Output the [X, Y] coordinate of the center of the cell containing the given text.  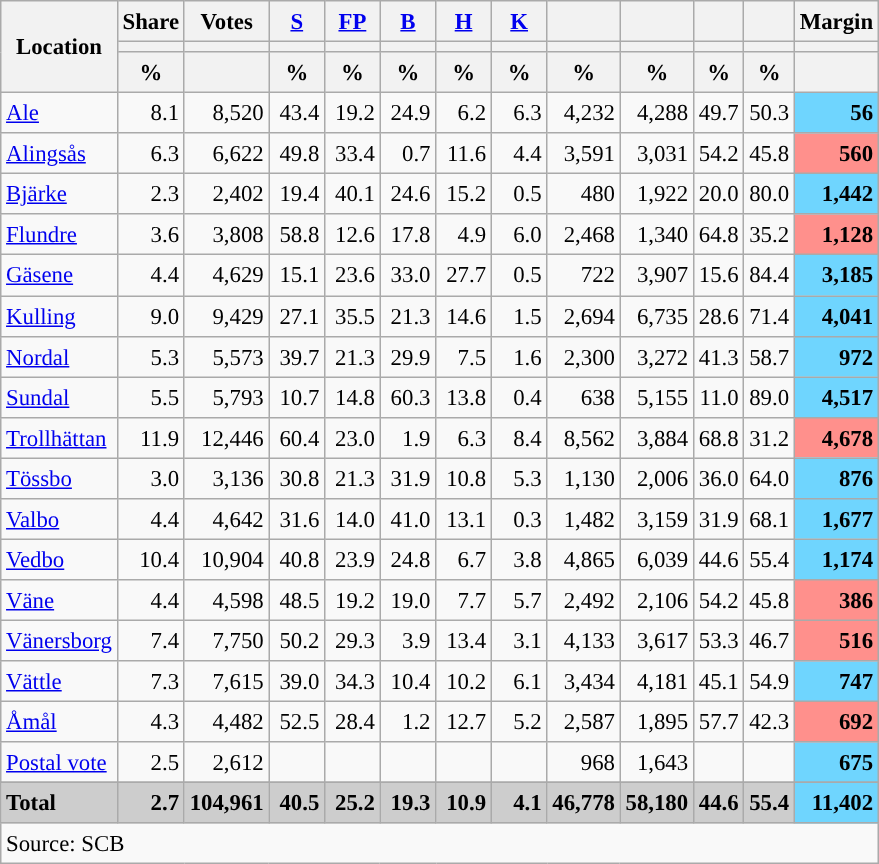
4,288 [656, 114]
25.2 [353, 804]
638 [584, 398]
40.5 [297, 804]
1,895 [656, 722]
35.5 [353, 316]
Vättle [59, 682]
12,446 [226, 438]
0.3 [519, 520]
6.2 [464, 114]
Väne [59, 600]
10.8 [464, 478]
Source: SCB [440, 844]
2,006 [656, 478]
876 [836, 478]
31.6 [297, 520]
19.4 [297, 194]
46.7 [769, 640]
Flundre [59, 234]
2.7 [150, 804]
46,778 [584, 804]
3.6 [150, 234]
5,155 [656, 398]
1,130 [584, 478]
36.0 [718, 478]
B [408, 22]
S [297, 22]
4.3 [150, 722]
56 [836, 114]
1.9 [408, 438]
1.6 [519, 356]
11.0 [718, 398]
Votes [226, 22]
28.6 [718, 316]
29.3 [353, 640]
10.7 [297, 398]
6,039 [656, 560]
13.1 [464, 520]
Vänersborg [59, 640]
7,615 [226, 682]
53.3 [718, 640]
1,340 [656, 234]
5,793 [226, 398]
675 [836, 762]
2.5 [150, 762]
1,174 [836, 560]
5.7 [519, 600]
11.9 [150, 438]
0.7 [408, 154]
6,622 [226, 154]
5.5 [150, 398]
19.0 [408, 600]
14.6 [464, 316]
23.6 [353, 276]
2,492 [584, 600]
33.4 [353, 154]
13.8 [464, 398]
2,106 [656, 600]
4,678 [836, 438]
2,402 [226, 194]
2,612 [226, 762]
1.5 [519, 316]
58.7 [769, 356]
24.9 [408, 114]
40.8 [297, 560]
4,865 [584, 560]
4.9 [464, 234]
968 [584, 762]
49.8 [297, 154]
58.8 [297, 234]
1,922 [656, 194]
Kulling [59, 316]
Sundal [59, 398]
2.3 [150, 194]
10.2 [464, 682]
57.7 [718, 722]
24.6 [408, 194]
FP [353, 22]
50.2 [297, 640]
Nordal [59, 356]
33.0 [408, 276]
49.7 [718, 114]
Share [150, 22]
Vedbo [59, 560]
7.5 [464, 356]
39.0 [297, 682]
747 [836, 682]
50.3 [769, 114]
84.4 [769, 276]
58,180 [656, 804]
3,136 [226, 478]
4.1 [519, 804]
972 [836, 356]
4,133 [584, 640]
3.0 [150, 478]
2,468 [584, 234]
35.2 [769, 234]
7.4 [150, 640]
39.7 [297, 356]
64.0 [769, 478]
17.8 [408, 234]
27.1 [297, 316]
8,562 [584, 438]
692 [836, 722]
Total [59, 804]
80.0 [769, 194]
10,904 [226, 560]
1,128 [836, 234]
4,232 [584, 114]
15.2 [464, 194]
516 [836, 640]
3,434 [584, 682]
Valbo [59, 520]
3,808 [226, 234]
23.0 [353, 438]
1.2 [408, 722]
5.2 [519, 722]
14.0 [353, 520]
Alingsås [59, 154]
60.3 [408, 398]
31.2 [769, 438]
2,587 [584, 722]
68.1 [769, 520]
7.7 [464, 600]
3,185 [836, 276]
52.5 [297, 722]
15.6 [718, 276]
89.0 [769, 398]
14.8 [353, 398]
6.1 [519, 682]
45.1 [718, 682]
11,402 [836, 804]
34.3 [353, 682]
H [464, 22]
12.7 [464, 722]
15.1 [297, 276]
Postal vote [59, 762]
3,159 [656, 520]
3,617 [656, 640]
3,031 [656, 154]
11.6 [464, 154]
Location [59, 47]
13.4 [464, 640]
60.4 [297, 438]
42.3 [769, 722]
2,300 [584, 356]
4,642 [226, 520]
8,520 [226, 114]
3.8 [519, 560]
9,429 [226, 316]
3,591 [584, 154]
6.7 [464, 560]
40.1 [353, 194]
1,643 [656, 762]
386 [836, 600]
43.4 [297, 114]
5,573 [226, 356]
Bjärke [59, 194]
29.9 [408, 356]
104,961 [226, 804]
41.3 [718, 356]
28.4 [353, 722]
Margin [836, 22]
4,041 [836, 316]
71.4 [769, 316]
12.6 [353, 234]
8.1 [150, 114]
64.8 [718, 234]
30.8 [297, 478]
6.0 [519, 234]
7,750 [226, 640]
Tössbo [59, 478]
4,482 [226, 722]
1,677 [836, 520]
4,629 [226, 276]
23.9 [353, 560]
24.8 [408, 560]
1,482 [584, 520]
560 [836, 154]
Åmål [59, 722]
3,272 [656, 356]
3.1 [519, 640]
9.0 [150, 316]
7.3 [150, 682]
2,694 [584, 316]
3,907 [656, 276]
10.9 [464, 804]
1,442 [836, 194]
0.4 [519, 398]
54.9 [769, 682]
48.5 [297, 600]
6,735 [656, 316]
3,884 [656, 438]
Gäsene [59, 276]
19.3 [408, 804]
8.4 [519, 438]
722 [584, 276]
27.7 [464, 276]
480 [584, 194]
68.8 [718, 438]
K [519, 22]
4,181 [656, 682]
4,517 [836, 398]
41.0 [408, 520]
20.0 [718, 194]
Ale [59, 114]
Trollhättan [59, 438]
3.9 [408, 640]
4,598 [226, 600]
